Locate the cell with the specified text and output its [X, Y] center coordinate. 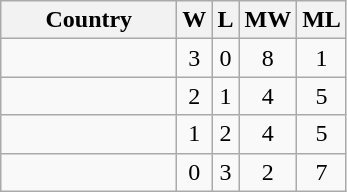
ML [322, 20]
L [226, 20]
7 [322, 172]
8 [268, 58]
W [194, 20]
MW [268, 20]
Country [89, 20]
